Pinpoint the cell where the given text exists, returning its [x, y] midpoint coordinate. 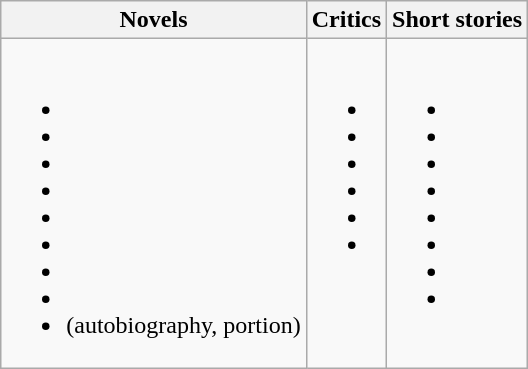
(autobiography, portion) [154, 204]
Short stories [458, 20]
Novels [154, 20]
Critics [346, 20]
